Provide the [X, Y] coordinate of the cell's center where the given text is located.  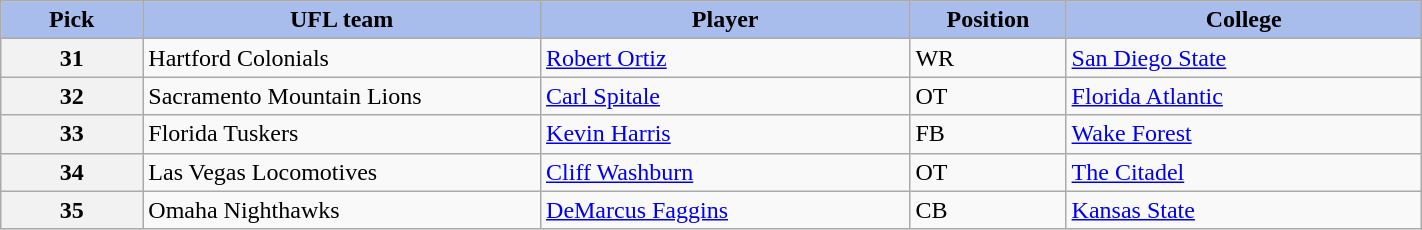
34 [72, 172]
WR [988, 58]
UFL team [342, 20]
DeMarcus Faggins [726, 210]
The Citadel [1244, 172]
Kansas State [1244, 210]
Cliff Washburn [726, 172]
Pick [72, 20]
Player [726, 20]
Carl Spitale [726, 96]
31 [72, 58]
Kevin Harris [726, 134]
Position [988, 20]
Robert Ortiz [726, 58]
35 [72, 210]
32 [72, 96]
Florida Atlantic [1244, 96]
College [1244, 20]
FB [988, 134]
33 [72, 134]
Sacramento Mountain Lions [342, 96]
CB [988, 210]
Las Vegas Locomotives [342, 172]
Wake Forest [1244, 134]
Florida Tuskers [342, 134]
Omaha Nighthawks [342, 210]
Hartford Colonials [342, 58]
San Diego State [1244, 58]
